Locate the cell with the specified text and output its (x, y) center coordinate. 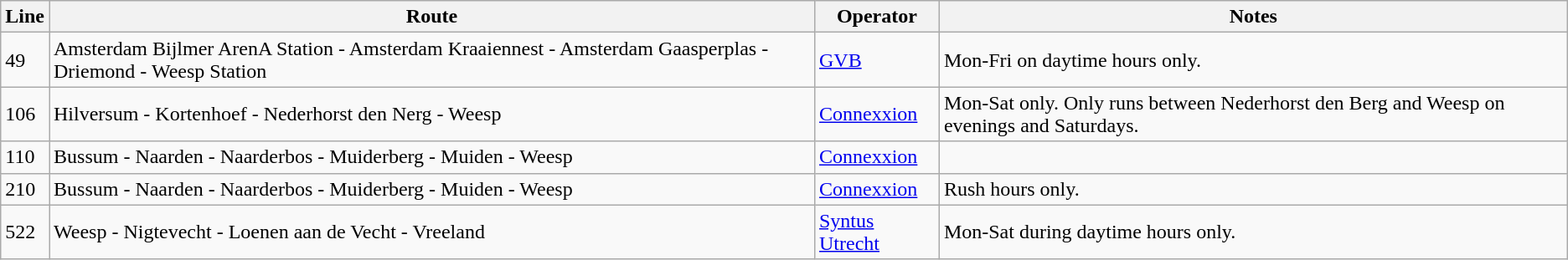
210 (25, 189)
Route (431, 17)
Weesp - Nigtevecht - Loenen aan de Vecht - Vreeland (431, 232)
Mon-Sat during daytime hours only. (1253, 232)
Operator (876, 17)
Notes (1253, 17)
110 (25, 157)
Rush hours only. (1253, 189)
522 (25, 232)
Hilversum - Kortenhoef - Nederhorst den Nerg - Weesp (431, 114)
Mon-Fri on daytime hours only. (1253, 60)
Syntus Utrecht (876, 232)
GVB (876, 60)
106 (25, 114)
Line (25, 17)
Mon-Sat only. Only runs between Nederhorst den Berg and Weesp on evenings and Saturdays. (1253, 114)
49 (25, 60)
Amsterdam Bijlmer ArenA Station - Amsterdam Kraaiennest - Amsterdam Gaasperplas - Driemond - Weesp Station (431, 60)
